For the text-containing cell, return its midpoint in [x, y] coordinate format. 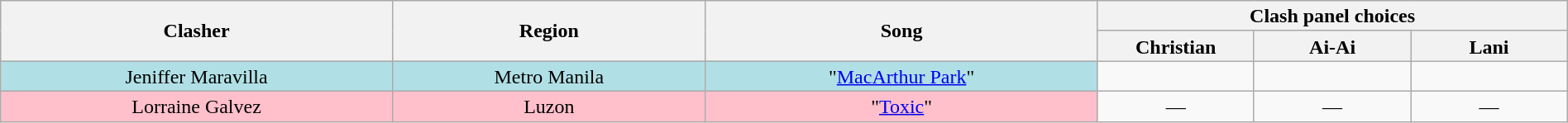
Region [549, 31]
Luzon [549, 106]
Clash panel choices [1332, 17]
Metro Manila [549, 76]
Clasher [197, 31]
"Toxic" [901, 106]
Ai-Ai [1331, 46]
Lorraine Galvez [197, 106]
Jeniffer Maravilla [197, 76]
"MacArthur Park" [901, 76]
Song [901, 31]
Lani [1489, 46]
Christian [1176, 46]
